Determine the [x, y] coordinate at the center of the cell enclosing the given text.  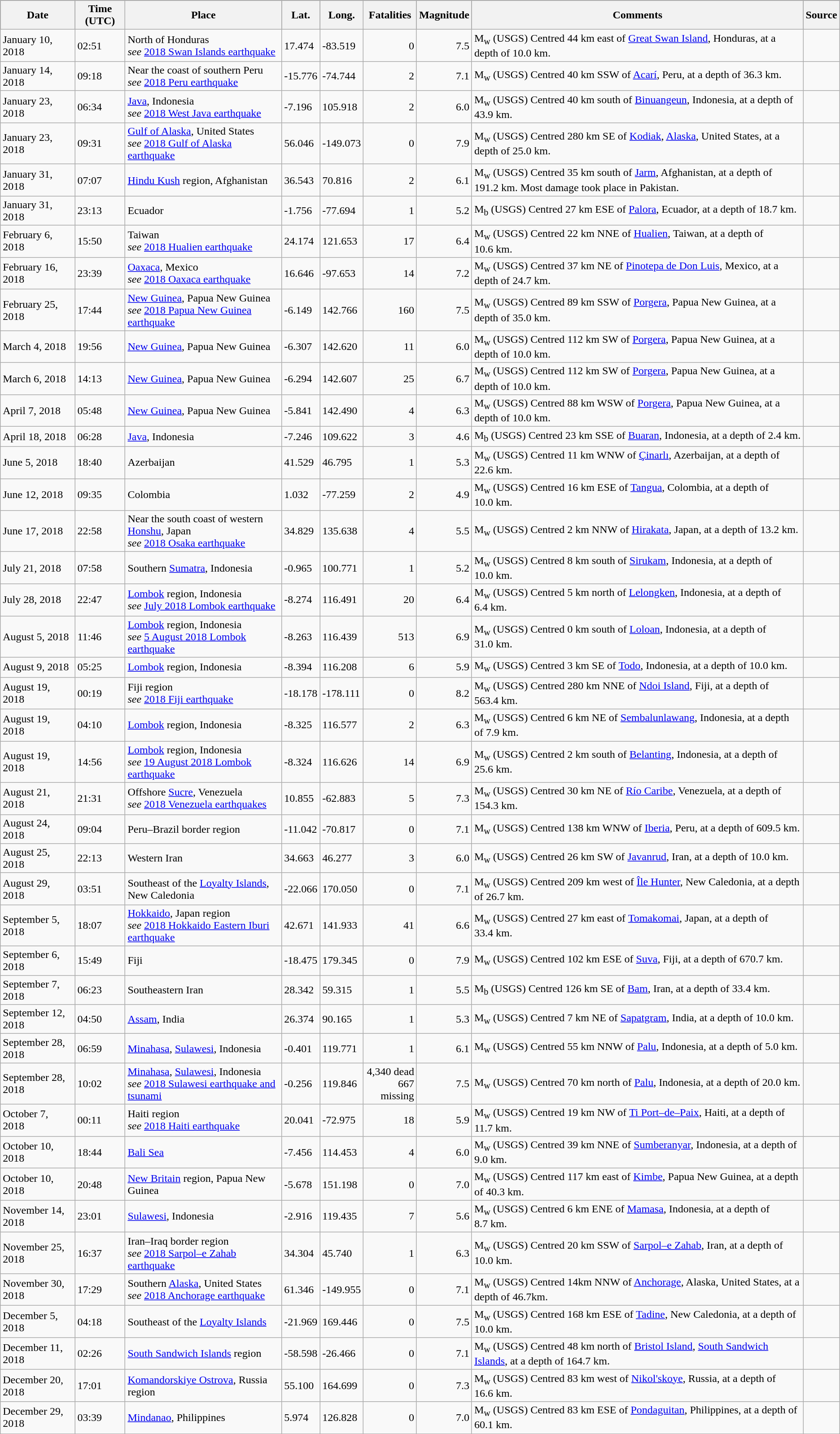
Long. [342, 15]
Java, Indonesia [204, 437]
Lombok region, Indonesia see July 2018 Lombok earthquake [204, 599]
34.304 [301, 1253]
46.277 [342, 858]
-18.178 [301, 693]
34.663 [301, 858]
06:23 [100, 990]
November 25, 2018 [38, 1253]
142.490 [342, 410]
116.577 [342, 725]
18:07 [100, 926]
Assam, India [204, 1019]
07:07 [100, 180]
New Guinea, Papua New Guinea see 2018 Papua New Guinea earthquake [204, 310]
70.816 [342, 180]
-8.263 [301, 637]
Southern Alaska, United States see 2018 Anchorage earthquake [204, 1290]
17.474 [301, 46]
7.2 [444, 273]
Mw (USGS) Centred 30 km NE of Río Caribe, Venezuela, at a depth of 154.3 km. [637, 799]
55.100 [301, 1386]
09:35 [100, 494]
March 6, 2018 [38, 379]
August 5, 2018 [38, 637]
-5.678 [301, 1185]
Mb (USGS) Centred 126 km SE of Bam, Iran, at a depth of 33.4 km. [637, 990]
Southeastern Iran [204, 990]
-18.475 [301, 961]
Mw (USGS) Centred 280 km SE of Kodiak, Alaska, United States, at a depth of 25.0 km. [637, 144]
Mw (USGS) Centred 14km NNW of Anchorage, Alaska, United States, at a depth of 46.7km. [637, 1290]
Lombok region, Indonesia see 5 August 2018 Lombok earthquake [204, 637]
100.771 [342, 568]
January 10, 2018 [38, 46]
15:49 [100, 961]
-62.883 [342, 799]
Mw (USGS) Centred 40 km SSW of Acarí, Peru, at a depth of 36.3 km. [637, 76]
Mw (USGS) Centred 40 km south of Binuangeun, Indonesia, at a depth of 43.9 km. [637, 107]
169.446 [342, 1322]
-70.817 [342, 829]
Mw (USGS) Centred 89 km SSW of Porgera, Papua New Guinea, at a depth of 35.0 km. [637, 310]
Mw (USGS) Centred 2 km NNW of Hirakata, Japan, at a depth of 13.2 km. [637, 531]
160 [390, 310]
Mindanao, Philippines [204, 1418]
-58.598 [301, 1353]
Mw (USGS) Centred 117 km east of Kimbe, Papua New Guinea, at a depth of 40.3 km. [637, 1185]
September 12, 2018 [38, 1019]
42.671 [301, 926]
05:48 [100, 410]
Fiji region see 2018 Fiji earthquake [204, 693]
Fiji [204, 961]
Source [821, 15]
February 16, 2018 [38, 273]
Southeast of the Loyalty Islands [204, 1322]
121.653 [342, 241]
New Britain region, Papua New Guinea [204, 1185]
Mw (USGS) Centred 102 km ESE of Suva, Fiji, at a depth of 670.7 km. [637, 961]
41 [390, 926]
Minahasa, Sulawesi, Indonesia [204, 1048]
Hindu Kush region, Afghanistan [204, 180]
18:44 [100, 1152]
-7.456 [301, 1152]
-149.955 [342, 1290]
Mw (USGS) Centred 5 km north of Lelongken, Indonesia, at a depth of 6.4 km. [637, 599]
Iran–Iraq border region see 2018 Sarpol–e Zahab earthquake [204, 1253]
6.6 [444, 926]
04:50 [100, 1019]
116.626 [342, 762]
-8.324 [301, 762]
03:39 [100, 1418]
Mw (USGS) Centred 0 km south of Loloan, Indonesia, at a depth of 31.0 km. [637, 637]
142.766 [342, 310]
Mw (USGS) Centred 6 km NE of Sembalunlawang, Indonesia, at a depth of 7.9 km. [637, 725]
109.622 [342, 437]
119.846 [342, 1084]
-8.274 [301, 599]
151.198 [342, 1185]
4,340 dead 667 missing [390, 1084]
-178.111 [342, 693]
Taiwan see 2018 Hualien earthquake [204, 241]
June 17, 2018 [38, 531]
Mw (USGS) Centred 168 km ESE of Tadine, New Caledonia, at a depth of 10.0 km. [637, 1322]
03:51 [100, 888]
114.453 [342, 1152]
Near the south coast of western Honshu, Japan see 2018 Osaka earthquake [204, 531]
04:18 [100, 1322]
Mw (USGS) Centred 280 km NNE of Ndoi Island, Fiji, at a depth of 563.4 km. [637, 693]
August 24, 2018 [38, 829]
Minahasa, Sulawesi, Indonesia see 2018 Sulawesi earthquake and tsunami [204, 1084]
Southern Sumatra, Indonesia [204, 568]
Place [204, 15]
August 21, 2018 [38, 799]
5.974 [301, 1418]
34.829 [301, 531]
61.346 [301, 1290]
Mw (USGS) Centred 138 km WNW of Iberia, Peru, at a depth of 609.5 km. [637, 829]
4.6 [444, 437]
Oaxaca, Mexico see 2018 Oaxaca earthquake [204, 273]
41.529 [301, 462]
Mw (USGS) Centred 44 km east of Great Swan Island, Honduras, at a depth of 10.0 km. [637, 46]
6.7 [444, 379]
8.2 [444, 693]
Mw (USGS) Centred 27 km east of Tomakomai, Japan, at a depth of 33.4 km. [637, 926]
December 29, 2018 [38, 1418]
17:44 [100, 310]
14:56 [100, 762]
5 [390, 799]
16:37 [100, 1253]
-6.149 [301, 310]
-6.307 [301, 346]
August 29, 2018 [38, 888]
September 5, 2018 [38, 926]
Lombok region, Indonesia see 19 August 2018 Lombok earthquake [204, 762]
02:26 [100, 1353]
-11.042 [301, 829]
Mw (USGS) Centred 35 km south of Jarm, Afghanistan, at a depth of 191.2 km. Most damage took place in Pakistan. [637, 180]
142.620 [342, 346]
126.828 [342, 1418]
Mw (USGS) Centred 55 km NNW of Palu, Indonesia, at a depth of 5.0 km. [637, 1048]
December 5, 2018 [38, 1322]
179.345 [342, 961]
07:58 [100, 568]
22:47 [100, 599]
-83.519 [342, 46]
Hokkaido, Japan region see 2018 Hokkaido Eastern Iburi earthquake [204, 926]
Mw (USGS) Centred 16 km ESE of Tangua, Colombia, at a depth of 10.0 km. [637, 494]
Time (UTC) [100, 15]
1.032 [301, 494]
-26.466 [342, 1353]
Fatalities [390, 15]
Haiti region see 2018 Haiti earthquake [204, 1120]
Mw (USGS) Centred 6 km ENE of Mamasa, Indonesia, at a depth of 8.7 km. [637, 1216]
Komandorskiye Ostrova, Russia region [204, 1386]
119.771 [342, 1048]
Colombia [204, 494]
17:01 [100, 1386]
-74.744 [342, 76]
Magnitude [444, 15]
10:02 [100, 1084]
Sulawesi, Indonesia [204, 1216]
April 7, 2018 [38, 410]
Java, Indonesia see 2018 West Java earthquake [204, 107]
-8.394 [301, 667]
90.165 [342, 1019]
36.543 [301, 180]
116.439 [342, 637]
56.046 [301, 144]
18 [390, 1120]
20 [390, 599]
Date [38, 15]
09:18 [100, 76]
Mw (USGS) Centred 19 km NW of Ti Port–de–Paix, Haiti, at a depth of 11.7 km. [637, 1120]
-5.841 [301, 410]
142.607 [342, 379]
Mw (USGS) Centred 2 km south of Belanting, Indonesia, at a depth of 25.6 km. [637, 762]
170.050 [342, 888]
20.041 [301, 1120]
116.491 [342, 599]
-149.073 [342, 144]
06:34 [100, 107]
09:04 [100, 829]
24.174 [301, 241]
June 5, 2018 [38, 462]
45.740 [342, 1253]
17:29 [100, 1290]
06:59 [100, 1048]
June 12, 2018 [38, 494]
164.699 [342, 1386]
Mw (USGS) Centred 22 km NNE of Hualien, Taiwan, at a depth of 10.6 km. [637, 241]
09:31 [100, 144]
September 7, 2018 [38, 990]
September 6, 2018 [38, 961]
00:11 [100, 1120]
Comments [637, 15]
December 11, 2018 [38, 1353]
Western Iran [204, 858]
135.638 [342, 531]
-7.246 [301, 437]
05:25 [100, 667]
16.646 [301, 273]
19:56 [100, 346]
-72.975 [342, 1120]
513 [390, 637]
North of Honduras see 2018 Swan Islands earthquake [204, 46]
February 25, 2018 [38, 310]
22:13 [100, 858]
-21.969 [301, 1322]
Lat. [301, 15]
Mw (USGS) Centred 37 km NE of Pinotepa de Don Luis, Mexico, at a depth of 24.7 km. [637, 273]
Southeast of the Loyalty Islands, New Caledonia [204, 888]
-0.965 [301, 568]
-8.325 [301, 725]
23:39 [100, 273]
Mw (USGS) Centred 11 km WNW of Çinarlı, Azerbaijan, at a depth of 22.6 km. [637, 462]
23:13 [100, 211]
28.342 [301, 990]
Mb (USGS) Centred 27 km ESE of Palora, Ecuador, at a depth of 18.7 km. [637, 211]
Mb (USGS) Centred 23 km SSE of Buaran, Indonesia, at a depth of 2.4 km. [637, 437]
Mw (USGS) Centred 20 km SSW of Sarpol–e Zahab, Iran, at a depth of 10.0 km. [637, 1253]
Gulf of Alaska, United States see 2018 Gulf of Alaska earthquake [204, 144]
-0.256 [301, 1084]
Mw (USGS) Centred 209 km west of Île Hunter, New Caledonia, at a depth of 26.7 km. [637, 888]
July 21, 2018 [38, 568]
February 6, 2018 [38, 241]
December 20, 2018 [38, 1386]
46.795 [342, 462]
Mw (USGS) Centred 70 km north of Palu, Indonesia, at a depth of 20.0 km. [637, 1084]
105.918 [342, 107]
-22.066 [301, 888]
Mw (USGS) Centred 83 km ESE of Pondaguitan, Philippines, at a depth of 60.1 km. [637, 1418]
11 [390, 346]
July 28, 2018 [38, 599]
17 [390, 241]
119.435 [342, 1216]
22:58 [100, 531]
20:48 [100, 1185]
6 [390, 667]
-77.259 [342, 494]
18:40 [100, 462]
23:01 [100, 1216]
10.855 [301, 799]
August 25, 2018 [38, 858]
Mw (USGS) Centred 26 km SW of Javanrud, Iran, at a depth of 10.0 km. [637, 858]
-6.294 [301, 379]
-0.401 [301, 1048]
Mw (USGS) Centred 48 km north of Bristol Island, South Sandwich Islands, at a depth of 164.7 km. [637, 1353]
7 [390, 1216]
25 [390, 379]
02:51 [100, 46]
59.315 [342, 990]
5.6 [444, 1216]
-15.776 [301, 76]
August 9, 2018 [38, 667]
Mw (USGS) Centred 88 km WSW of Porgera, Papua New Guinea, at a depth of 10.0 km. [637, 410]
April 18, 2018 [38, 437]
15:50 [100, 241]
00:19 [100, 693]
4.9 [444, 494]
-2.916 [301, 1216]
-1.756 [301, 211]
04:10 [100, 725]
Offshore Sucre, Venezuela see 2018 Venezuela earthquakes [204, 799]
March 4, 2018 [38, 346]
Mw (USGS) Centred 8 km south of Sirukam, Indonesia, at a depth of 10.0 km. [637, 568]
November 14, 2018 [38, 1216]
Mw (USGS) Centred 39 km NNE of Sumberanyar, Indonesia, at a depth of 9.0 km. [637, 1152]
Ecuador [204, 211]
116.208 [342, 667]
Near the coast of southern Peru see 2018 Peru earthquake [204, 76]
26.374 [301, 1019]
21:31 [100, 799]
South Sandwich Islands region [204, 1353]
141.933 [342, 926]
November 30, 2018 [38, 1290]
-97.653 [342, 273]
Azerbaijan [204, 462]
October 7, 2018 [38, 1120]
Bali Sea [204, 1152]
11:46 [100, 637]
January 14, 2018 [38, 76]
Mw (USGS) Centred 3 km SE of Todo, Indonesia, at a depth of 10.0 km. [637, 667]
Mw (USGS) Centred 7 km NE of Sapatgram, India, at a depth of 10.0 km. [637, 1019]
-7.196 [301, 107]
06:28 [100, 437]
Mw (USGS) Centred 83 km west of Nikol'skoye, Russia, at a depth of 16.6 km. [637, 1386]
Peru–Brazil border region [204, 829]
14:13 [100, 379]
-77.694 [342, 211]
